Detect which cell encompasses the target text, then output its [X, Y] center coordinate. 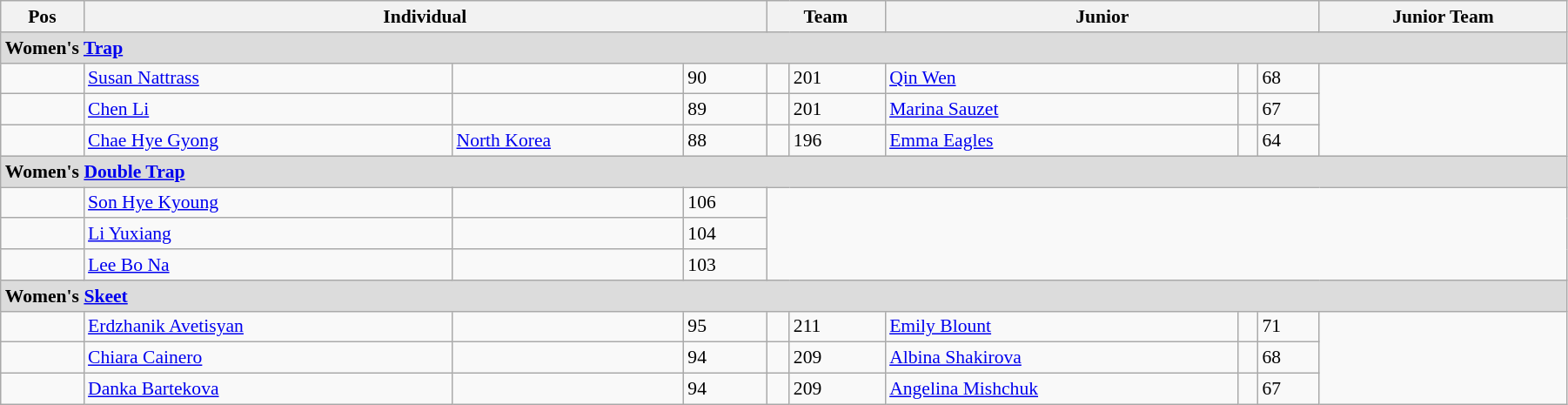
Albina Shakirova [1062, 358]
Pos [42, 17]
106 [724, 203]
Women's Double Trap [784, 172]
North Korea [567, 141]
Angelina Mishchuk [1062, 389]
104 [724, 234]
88 [724, 141]
Susan Nattrass [268, 78]
Junior Team [1443, 17]
Chiara Cainero [268, 358]
Women's Skeet [784, 296]
196 [837, 141]
Erdzhanik Avetisyan [268, 327]
Individual [425, 17]
71 [1288, 327]
211 [837, 327]
Son Hye Kyoung [268, 203]
103 [724, 265]
Chae Hye Gyong [268, 141]
90 [724, 78]
64 [1288, 141]
Team [826, 17]
Women's Trap [784, 48]
Li Yuxiang [268, 234]
Chen Li [268, 110]
Emma Eagles [1062, 141]
Emily Blount [1062, 327]
Junior [1102, 17]
Qin Wen [1062, 78]
Marina Sauzet [1062, 110]
95 [724, 327]
Danka Bartekova [268, 389]
89 [724, 110]
Lee Bo Na [268, 265]
